Determine the (X, Y) coordinate at the center of the cell enclosing the given text.  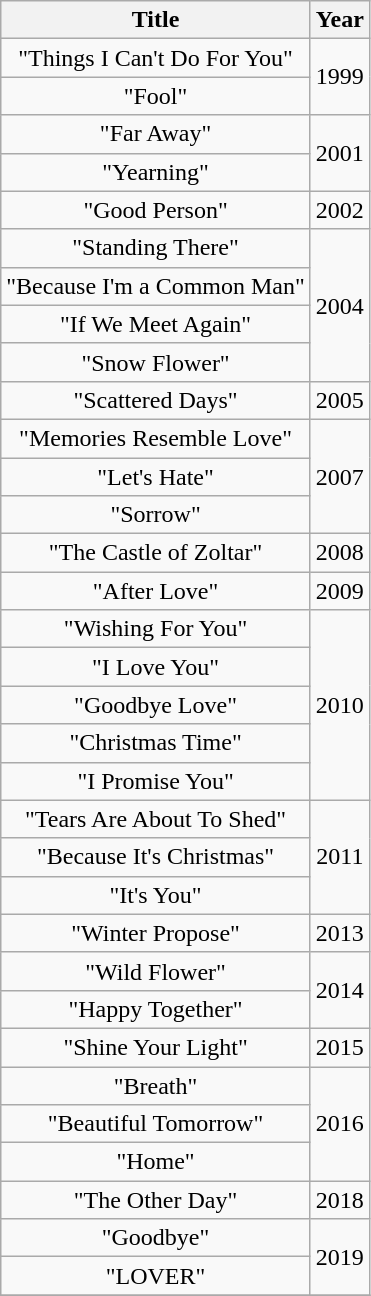
2016 (340, 1123)
"I Promise You" (156, 781)
2009 (340, 591)
"Yearning" (156, 172)
"The Other Day" (156, 1200)
"The Castle of Zoltar" (156, 553)
2018 (340, 1200)
2007 (340, 476)
"Wild Flower" (156, 971)
1999 (340, 77)
2019 (340, 1257)
"LOVER" (156, 1276)
"Goodbye" (156, 1238)
"Goodbye Love" (156, 705)
"If We Meet Again" (156, 324)
"Tears Are About To Shed" (156, 819)
2010 (340, 705)
2001 (340, 153)
"Standing There" (156, 248)
2014 (340, 990)
2011 (340, 857)
"Wishing For You" (156, 629)
"Because It's Christmas" (156, 857)
"Shine Your Light" (156, 1047)
"Good Person" (156, 210)
"It's You" (156, 895)
"Scattered Days" (156, 400)
"Home" (156, 1162)
"Sorrow" (156, 515)
"Snow Flower" (156, 362)
"Breath" (156, 1085)
"Because I'm a Common Man" (156, 286)
2002 (340, 210)
"Christmas Time" (156, 743)
"Fool" (156, 96)
"Beautiful Tomorrow" (156, 1124)
"I Love You" (156, 667)
2013 (340, 933)
2005 (340, 400)
"Winter Propose" (156, 933)
"Let's Hate" (156, 477)
"Memories Resemble Love" (156, 438)
"Happy Together" (156, 1009)
2004 (340, 305)
"Things I Can't Do For You" (156, 58)
2015 (340, 1047)
Year (340, 20)
"After Love" (156, 591)
2008 (340, 553)
Title (156, 20)
"Far Away" (156, 134)
